Determine the [x, y] coordinate at the center of the cell enclosing the given text.  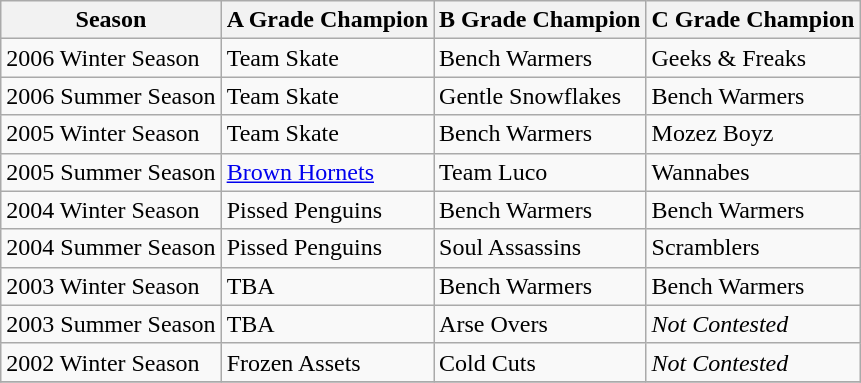
Scramblers [753, 248]
2003 Winter Season [111, 286]
2004 Summer Season [111, 248]
B Grade Champion [540, 20]
2004 Winter Season [111, 210]
Season [111, 20]
Frozen Assets [327, 362]
Soul Assassins [540, 248]
2006 Summer Season [111, 96]
Cold Cuts [540, 362]
2005 Summer Season [111, 172]
2005 Winter Season [111, 134]
Brown Hornets [327, 172]
Team Luco [540, 172]
2006 Winter Season [111, 58]
Gentle Snowflakes [540, 96]
A Grade Champion [327, 20]
Geeks & Freaks [753, 58]
Wannabes [753, 172]
Mozez Boyz [753, 134]
2003 Summer Season [111, 324]
C Grade Champion [753, 20]
2002 Winter Season [111, 362]
Arse Overs [540, 324]
